Determine the [X, Y] coordinate at the center of the cell enclosing the given text.  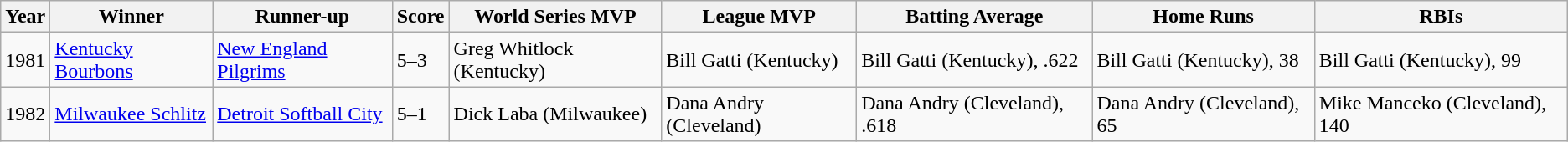
1981 [25, 60]
5–1 [420, 114]
Greg Whitlock (Kentucky) [555, 60]
1982 [25, 114]
World Series MVP [555, 17]
Detroit Softball City [302, 114]
Dana Andry (Cleveland), .618 [975, 114]
Milwaukee Schlitz [132, 114]
Dana Andry (Cleveland), 65 [1203, 114]
Bill Gatti (Kentucky) [759, 60]
Home Runs [1203, 17]
Winner [132, 17]
Kentucky Bourbons [132, 60]
Bill Gatti (Kentucky), .622 [975, 60]
Runner-up [302, 17]
Bill Gatti (Kentucky), 99 [1441, 60]
New England Pilgrims [302, 60]
League MVP [759, 17]
Dana Andry (Cleveland) [759, 114]
5–3 [420, 60]
RBIs [1441, 17]
Score [420, 17]
Year [25, 17]
Mike Manceko (Cleveland), 140 [1441, 114]
Batting Average [975, 17]
Dick Laba (Milwaukee) [555, 114]
Bill Gatti (Kentucky), 38 [1203, 60]
